Return the (X, Y) coordinate for the center point of the cell that contains the specified text.  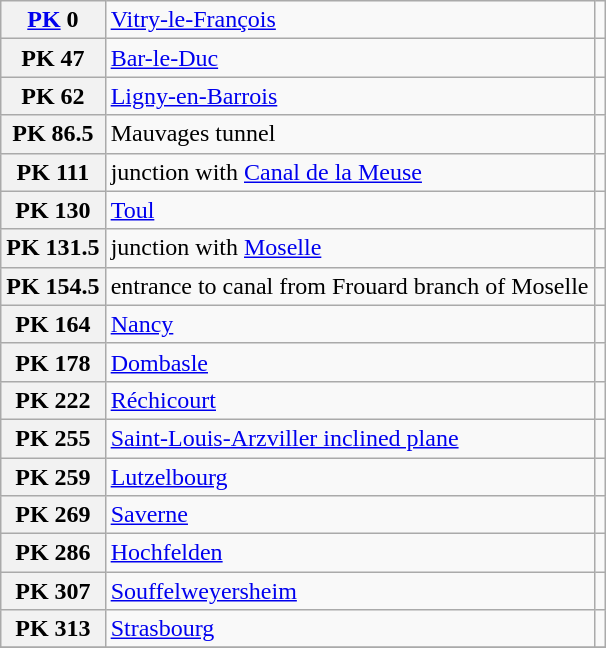
Souffelweyersheim (350, 591)
PK 269 (53, 515)
Vitry-le-François (350, 20)
Nancy (350, 324)
PK 0 (53, 20)
Saverne (350, 515)
Bar-le-Duc (350, 58)
PK 255 (53, 438)
Hochfelden (350, 553)
PK 178 (53, 362)
PK 164 (53, 324)
PK 131.5 (53, 248)
PK 259 (53, 477)
junction with Moselle (350, 248)
PK 286 (53, 553)
Ligny-en-Barrois (350, 96)
PK 111 (53, 172)
PK 154.5 (53, 286)
Dombasle (350, 362)
Mauvages tunnel (350, 134)
PK 62 (53, 96)
Réchicourt (350, 400)
PK 47 (53, 58)
Strasbourg (350, 629)
PK 130 (53, 210)
PK 222 (53, 400)
PK 313 (53, 629)
Saint-Louis-Arzviller inclined plane (350, 438)
junction with Canal de la Meuse (350, 172)
Lutzelbourg (350, 477)
PK 307 (53, 591)
entrance to canal from Frouard branch of Moselle (350, 286)
Toul (350, 210)
PK 86.5 (53, 134)
